From the cell containing the given text, extract its center point as (X, Y) coordinate. 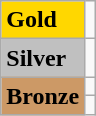
Gold (43, 20)
Bronze (43, 96)
Silver (43, 58)
